Identify which cell holds the provided text, then report its [X, Y] central coordinate. 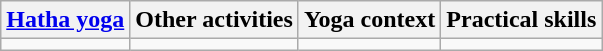
Practical skills [522, 20]
Hatha yoga [66, 20]
Yoga context [369, 20]
Other activities [214, 20]
